Pinpoint the cell where the given text exists, returning its [X, Y] midpoint coordinate. 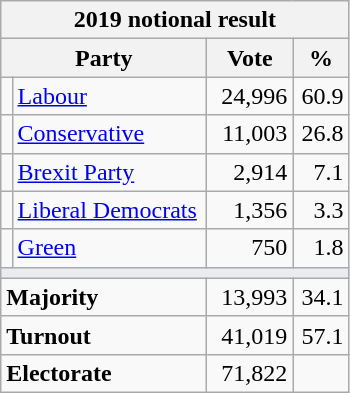
Brexit Party [110, 172]
24,996 [250, 96]
60.9 [321, 96]
34.1 [321, 297]
7.1 [321, 172]
Majority [104, 297]
2,914 [250, 172]
Liberal Democrats [110, 210]
26.8 [321, 134]
% [321, 58]
750 [250, 248]
13,993 [250, 297]
41,019 [250, 335]
Vote [250, 58]
3.3 [321, 210]
1,356 [250, 210]
57.1 [321, 335]
11,003 [250, 134]
Conservative [110, 134]
Green [110, 248]
Party [104, 58]
Turnout [104, 335]
71,822 [250, 373]
Electorate [104, 373]
1.8 [321, 248]
Labour [110, 96]
2019 notional result [175, 20]
